Search for the cell housing the specified text and yield its (X, Y) center coordinate. 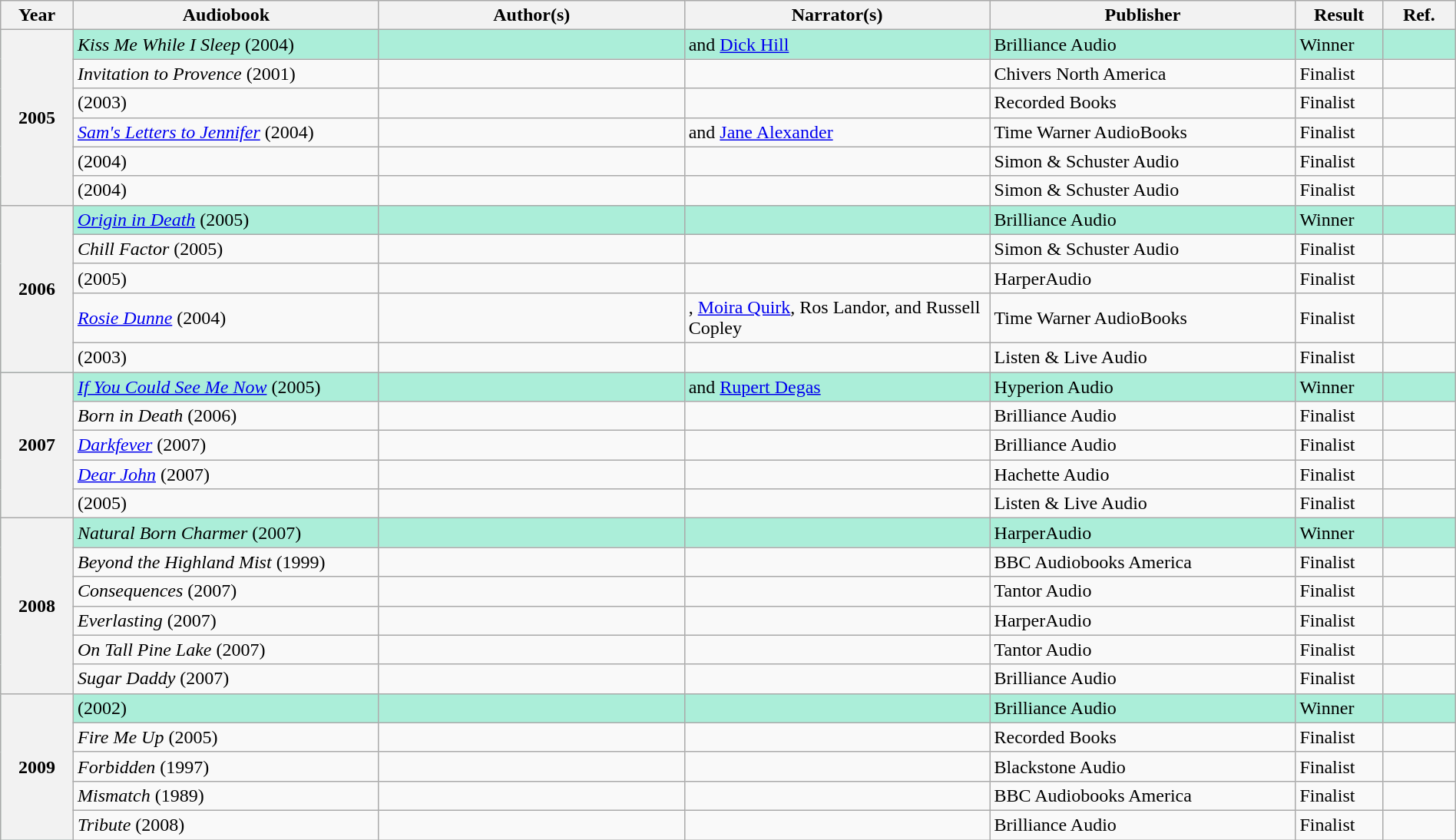
Narrator(s) (837, 15)
and Rupert Degas (837, 386)
Sam's Letters to Jennifer (2004) (226, 132)
Hachette Audio (1143, 475)
Born in Death (2006) (226, 416)
On Tall Pine Lake (2007) (226, 650)
Darkfever (2007) (226, 445)
and Jane Alexander (837, 132)
Ref. (1419, 15)
2006 (37, 289)
2008 (37, 606)
Everlasting (2007) (226, 620)
Consequences (2007) (226, 591)
2009 (37, 766)
Forbidden (1997) (226, 766)
(2002) (226, 708)
Sugar Daddy (2007) (226, 679)
, Moira Quirk, Ros Landor, and Russell Copley (837, 318)
Kiss Me While I Sleep (2004) (226, 45)
Audiobook (226, 15)
Origin in Death (2005) (226, 220)
Author(s) (531, 15)
Publisher (1143, 15)
If You Could See Me Now (2005) (226, 386)
Invitation to Provence (2001) (226, 74)
Fire Me Up (2005) (226, 737)
Chill Factor (2005) (226, 249)
Result (1339, 15)
Dear John (2007) (226, 475)
and Dick Hill (837, 45)
Blackstone Audio (1143, 766)
Rosie Dunne (2004) (226, 318)
2007 (37, 445)
Chivers North America (1143, 74)
Tribute (2008) (226, 825)
Year (37, 15)
Hyperion Audio (1143, 386)
2005 (37, 117)
Mismatch (1989) (226, 795)
Beyond the Highland Mist (1999) (226, 562)
Natural Born Charmer (2007) (226, 533)
